From the cell containing the given text, extract its center point as (x, y) coordinate. 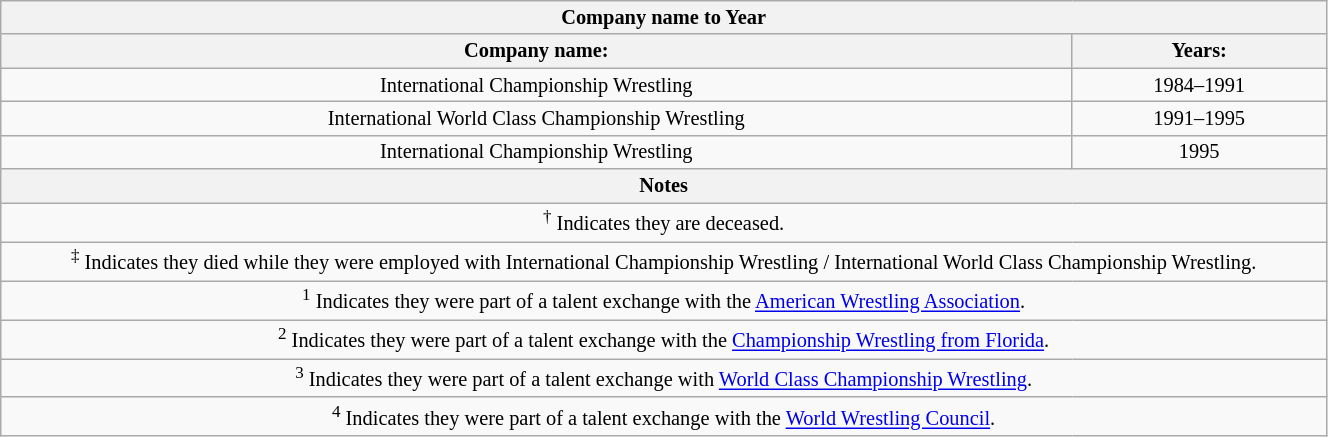
4 Indicates they were part of a talent exchange with the World Wrestling Council. (664, 416)
1995 (1200, 152)
1 Indicates they were part of a talent exchange with the American Wrestling Association. (664, 300)
† Indicates they are deceased. (664, 222)
Years: (1200, 51)
2 Indicates they were part of a talent exchange with the Championship Wrestling from Florida. (664, 338)
Company name: (536, 51)
‡ Indicates they died while they were employed with International Championship Wrestling / International World Class Championship Wrestling. (664, 260)
1984–1991 (1200, 85)
International World Class Championship Wrestling (536, 118)
3 Indicates they were part of a talent exchange with World Class Championship Wrestling. (664, 378)
Notes (664, 186)
Company name to Year (664, 17)
1991–1995 (1200, 118)
